Provide the [X, Y] coordinate of the cell's center where the given text is located.  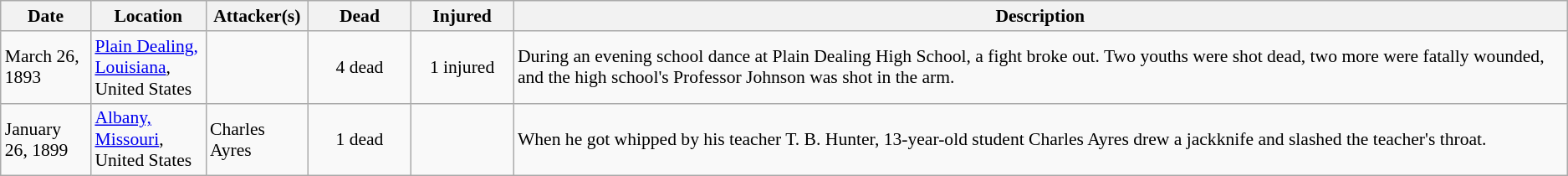
Injured [462, 16]
Charles Ayres [258, 139]
Location [148, 16]
Dead [360, 16]
Attacker(s) [258, 16]
4 dead [360, 67]
January 26, 1899 [46, 139]
Date [46, 16]
1 injured [462, 67]
1 dead [360, 139]
When he got whipped by his teacher T. B. Hunter, 13-year-old student Charles Ayres drew a jackknife and slashed the teacher's throat. [1040, 139]
Description [1040, 16]
Plain Dealing, Louisiana, United States [148, 67]
Albany, Missouri, United States [148, 139]
March 26, 1893 [46, 67]
